Return the [X, Y] coordinate for the center point of the cell that contains the specified text.  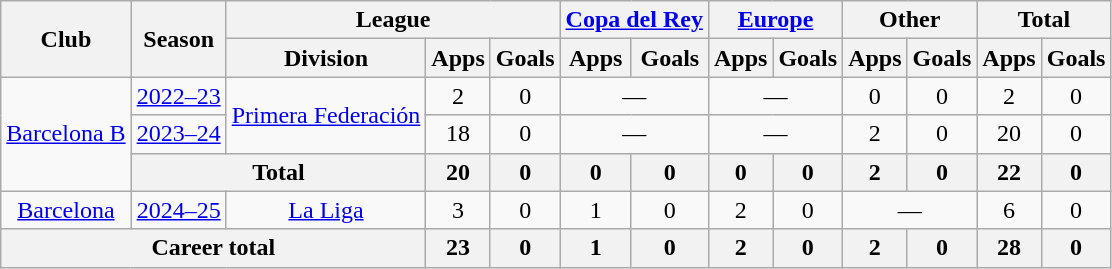
Barcelona B [66, 134]
18 [458, 134]
2023–24 [178, 134]
6 [1009, 210]
Career total [214, 248]
Copa del Rey [634, 20]
28 [1009, 248]
Primera Federación [326, 115]
Europe [775, 20]
23 [458, 248]
22 [1009, 172]
La Liga [326, 210]
Club [66, 39]
2024–25 [178, 210]
League [393, 20]
Barcelona [66, 210]
Other [910, 20]
2022–23 [178, 96]
Division [326, 58]
3 [458, 210]
Season [178, 39]
